Output the (X, Y) coordinate of the center of the cell containing the given text.  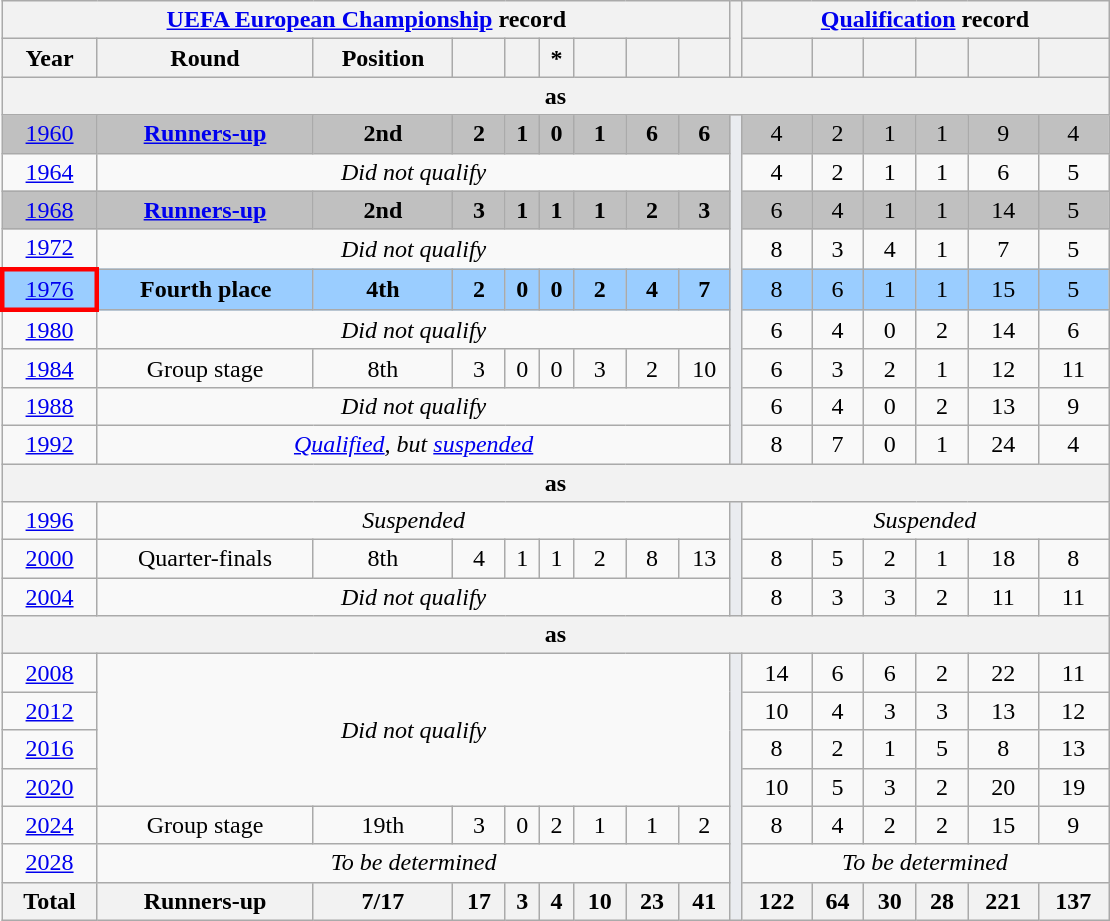
30 (890, 901)
1968 (50, 210)
24 (1003, 444)
Year (50, 58)
1960 (50, 134)
Total (50, 901)
Round (205, 58)
1984 (50, 368)
* (556, 58)
7/17 (383, 901)
Qualified, but suspended (414, 444)
1988 (50, 406)
2020 (50, 787)
2016 (50, 749)
19 (1073, 787)
41 (704, 901)
1996 (50, 521)
2028 (50, 863)
2012 (50, 711)
2024 (50, 825)
22 (1003, 673)
Quarter-finals (205, 559)
17 (479, 901)
20 (1003, 787)
64 (838, 901)
1964 (50, 172)
2004 (50, 597)
19th (383, 825)
Position (383, 58)
1972 (50, 249)
23 (652, 901)
1980 (50, 330)
2000 (50, 559)
1976 (50, 290)
Qualification record (924, 20)
4th (383, 290)
Fourth place (205, 290)
122 (776, 901)
221 (1003, 901)
28 (942, 901)
1992 (50, 444)
UEFA European Championship record (366, 20)
137 (1073, 901)
2008 (50, 673)
18 (1003, 559)
